Locate the cell with the specified text and output its (X, Y) center coordinate. 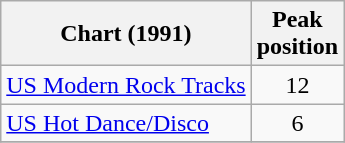
US Hot Dance/Disco (126, 123)
12 (297, 85)
Chart (1991) (126, 34)
Peakposition (297, 34)
US Modern Rock Tracks (126, 85)
6 (297, 123)
